Search for the cell housing the specified text and yield its (X, Y) center coordinate. 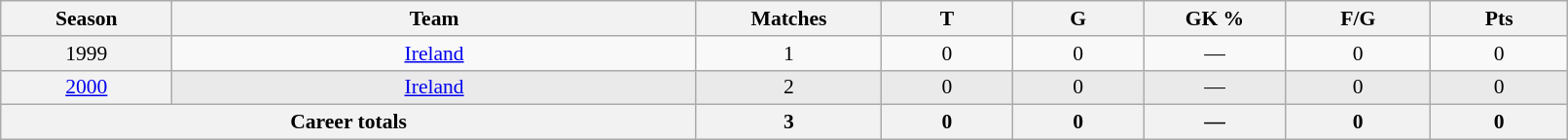
T (948, 18)
3 (788, 122)
2 (788, 87)
GK % (1215, 18)
Season (87, 18)
Matches (788, 18)
2000 (87, 87)
Career totals (348, 122)
G (1078, 18)
Team (434, 18)
1 (788, 53)
F/G (1358, 18)
1999 (87, 53)
Pts (1499, 18)
